Output the (x, y) coordinate of the center of the cell containing the given text.  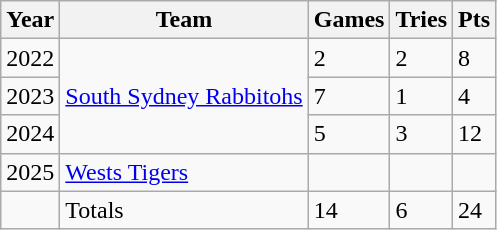
Tries (422, 20)
5 (349, 134)
2022 (30, 58)
Totals (184, 210)
12 (474, 134)
1 (422, 96)
Pts (474, 20)
Team (184, 20)
4 (474, 96)
24 (474, 210)
2025 (30, 172)
3 (422, 134)
South Sydney Rabbitohs (184, 96)
14 (349, 210)
6 (422, 210)
Wests Tigers (184, 172)
2024 (30, 134)
8 (474, 58)
Games (349, 20)
2023 (30, 96)
Year (30, 20)
7 (349, 96)
